From the cell containing the given text, extract its center point as [x, y] coordinate. 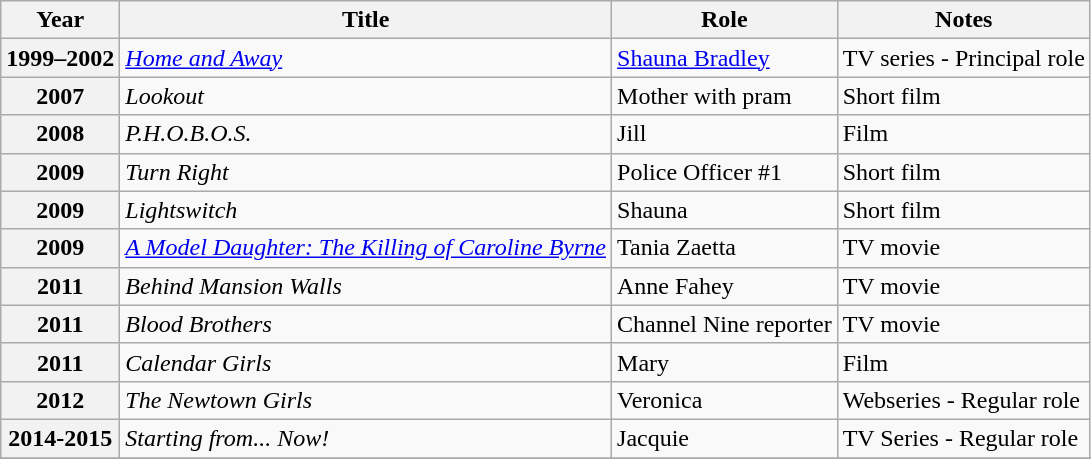
Police Officer #1 [725, 172]
2008 [60, 134]
Mother with pram [725, 96]
Title [366, 20]
TV Series - Regular role [964, 438]
Starting from... Now! [366, 438]
Anne Fahey [725, 286]
Year [60, 20]
2014-2015 [60, 438]
Tania Zaetta [725, 248]
P.H.O.B.O.S. [366, 134]
Channel Nine reporter [725, 324]
Lookout [366, 96]
Shauna [725, 210]
TV series - Principal role [964, 58]
Jacquie [725, 438]
Veronica [725, 400]
Webseries - Regular role [964, 400]
Shauna Bradley [725, 58]
A Model Daughter: The Killing of Caroline Byrne [366, 248]
Behind Mansion Walls [366, 286]
Lightswitch [366, 210]
Blood Brothers [366, 324]
Notes [964, 20]
Mary [725, 362]
Turn Right [366, 172]
1999–2002 [60, 58]
Calendar Girls [366, 362]
Role [725, 20]
Home and Away [366, 58]
2012 [60, 400]
2007 [60, 96]
The Newtown Girls [366, 400]
Jill [725, 134]
